From the cell containing the given text, extract its center point as [X, Y] coordinate. 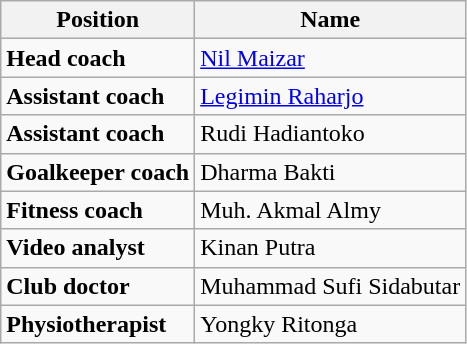
Dharma Bakti [330, 172]
Yongky Ritonga [330, 324]
Legimin Raharjo [330, 96]
Nil Maizar [330, 58]
Club doctor [98, 286]
Physiotherapist [98, 324]
Kinan Putra [330, 248]
Name [330, 20]
Fitness coach [98, 210]
Goalkeeper coach [98, 172]
Muh. Akmal Almy [330, 210]
Video analyst [98, 248]
Position [98, 20]
Muhammad Sufi Sidabutar [330, 286]
Head coach [98, 58]
Rudi Hadiantoko [330, 134]
